Output the (X, Y) coordinate of the center of the cell containing the given text.  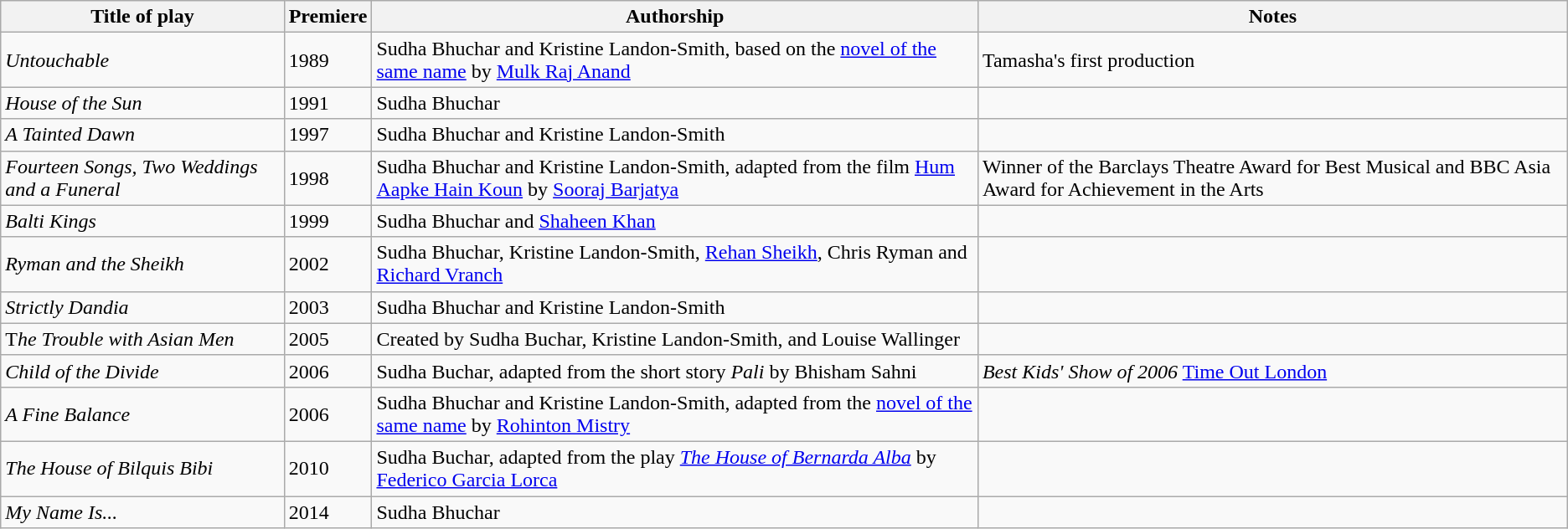
Fourteen Songs, Two Weddings and a Funeral (142, 177)
Authorship (675, 17)
Sudha Bhuchar and Kristine Landon-Smith, adapted from the film Hum Aapke Hain Koun by Sooraj Barjatya (675, 177)
2003 (328, 307)
1998 (328, 177)
1991 (328, 103)
The House of Bilquis Bibi (142, 469)
Winner of the Barclays Theatre Award for Best Musical and BBC Asia Award for Achievement in the Arts (1272, 177)
2010 (328, 469)
Sudha Bhuchar and Shaheen Khan (675, 221)
Premiere (328, 17)
A Tainted Dawn (142, 135)
Sudha Bhuchar and Kristine Landon-Smith, based on the novel of the same name by Mulk Raj Anand (675, 60)
House of the Sun (142, 103)
Child of the Divide (142, 371)
Title of play (142, 17)
Balti Kings (142, 221)
Sudha Bhuchar and Kristine Landon-Smith, adapted from the novel of the same name by Rohinton Mistry (675, 413)
Sudha Buchar, adapted from the play The House of Bernarda Alba by Federico Garcia Lorca (675, 469)
Sudha Buchar, adapted from the short story Pali by Bhisham Sahni (675, 371)
Untouchable (142, 60)
Sudha Bhuchar, Kristine Landon-Smith, Rehan Sheikh, Chris Ryman and Richard Vranch (675, 264)
Ryman and the Sheikh (142, 264)
Best Kids' Show of 2006 Time Out London (1272, 371)
2002 (328, 264)
2005 (328, 339)
1999 (328, 221)
The Trouble with Asian Men (142, 339)
Strictly Dandia (142, 307)
1997 (328, 135)
Notes (1272, 17)
2014 (328, 511)
My Name Is... (142, 511)
Created by Sudha Buchar, Kristine Landon-Smith, and Louise Wallinger (675, 339)
1989 (328, 60)
A Fine Balance (142, 413)
Tamasha's first production (1272, 60)
